Search for the cell housing the specified text and yield its [x, y] center coordinate. 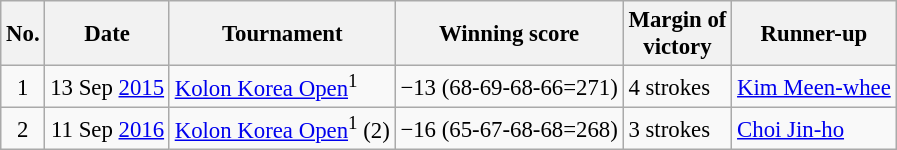
Tournament [282, 34]
11 Sep 2016 [107, 129]
Winning score [509, 34]
Kolon Korea Open1 [282, 87]
Kim Meen-whee [814, 87]
Margin ofvictory [678, 34]
Runner-up [814, 34]
No. [23, 34]
1 [23, 87]
Kolon Korea Open1 (2) [282, 129]
Date [107, 34]
−13 (68-69-68-66=271) [509, 87]
3 strokes [678, 129]
2 [23, 129]
13 Sep 2015 [107, 87]
Choi Jin-ho [814, 129]
4 strokes [678, 87]
−16 (65-67-68-68=268) [509, 129]
